Pinpoint the cell where the given text exists, returning its (X, Y) midpoint coordinate. 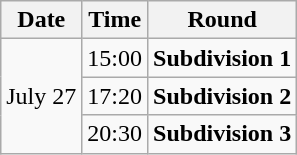
17:20 (115, 96)
Subdivision 2 (222, 96)
15:00 (115, 58)
Date (42, 20)
Subdivision 3 (222, 134)
Round (222, 20)
Subdivision 1 (222, 58)
20:30 (115, 134)
July 27 (42, 96)
Time (115, 20)
